Detect which cell encompasses the target text, then output its (X, Y) center coordinate. 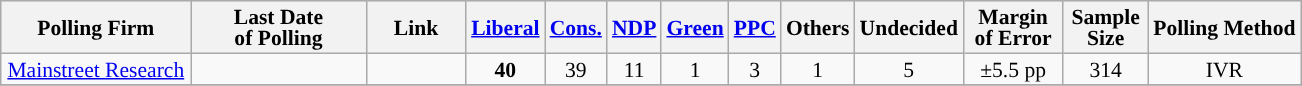
Marginof Error (1013, 27)
Liberal (505, 27)
Mainstreet Research (96, 68)
Others (818, 27)
±5.5 pp (1013, 68)
39 (576, 68)
314 (1106, 68)
Undecided (909, 27)
IVR (1224, 68)
Polling Firm (96, 27)
Polling Method (1224, 27)
5 (909, 68)
PPC (755, 27)
Last Dateof Polling (278, 27)
NDP (634, 27)
SampleSize (1106, 27)
Link (416, 27)
11 (634, 68)
Cons. (576, 27)
3 (755, 68)
Green (694, 27)
40 (505, 68)
